Identify which cell holds the provided text, then report its [x, y] central coordinate. 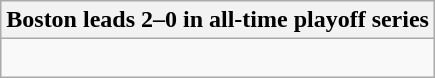
Boston leads 2–0 in all-time playoff series [218, 20]
